Provide the (x, y) coordinate of the cell's center where the given text is located.  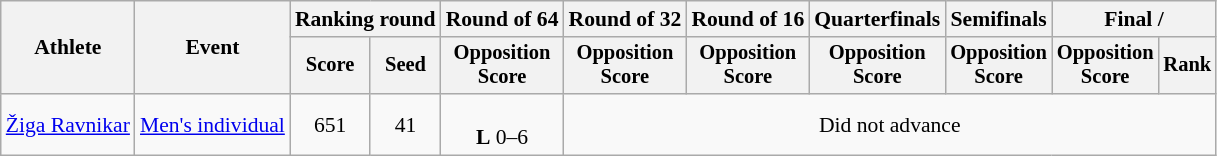
Quarterfinals (877, 19)
651 (330, 124)
L 0–6 (502, 124)
Seed (405, 66)
Rank (1187, 66)
Score (330, 66)
Men's individual (212, 124)
Žiga Ravnikar (68, 124)
41 (405, 124)
Athlete (68, 48)
Event (212, 48)
Semifinals (998, 19)
Round of 64 (502, 19)
Round of 32 (624, 19)
Did not advance (890, 124)
Round of 16 (748, 19)
Ranking round (366, 19)
Final / (1134, 19)
